Output the [X, Y] coordinate of the center of the cell containing the given text.  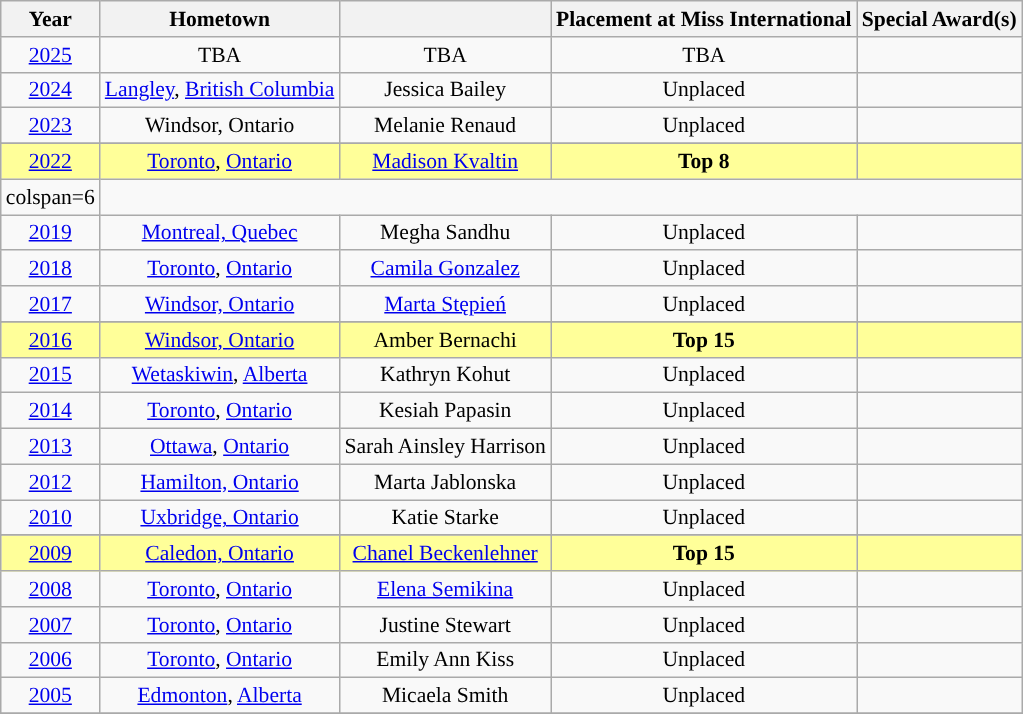
Montreal, Quebec [220, 233]
Marta Jablonska [445, 482]
Justine Stewart [445, 625]
2014 [50, 411]
Kesiah Papasin [445, 411]
2009 [50, 554]
2023 [50, 126]
2016 [50, 340]
Micaela Smith [445, 696]
Megha Sandhu [445, 233]
Caledon, Ontario [220, 554]
2013 [50, 447]
2007 [50, 625]
Ottawa, Ontario [220, 447]
Amber Bernachi [445, 340]
Year [50, 19]
Uxbridge, Ontario [220, 518]
2017 [50, 304]
Katie Starke [445, 518]
2006 [50, 660]
colspan=6 [50, 197]
2015 [50, 375]
Elena Semikina [445, 589]
Wetaskiwin, Alberta [220, 375]
Madison Kvaltin [445, 162]
2019 [50, 233]
2010 [50, 518]
Kathryn Kohut [445, 375]
Langley, British Columbia [220, 90]
2025 [50, 55]
Chanel Beckenlehner [445, 554]
Top 8 [704, 162]
Special Award(s) [940, 19]
2012 [50, 482]
Placement at Miss International [704, 19]
2022 [50, 162]
Edmonton, Alberta [220, 696]
Melanie Renaud [445, 126]
Marta Stępień [445, 304]
Jessica Bailey [445, 90]
2005 [50, 696]
Hamilton, Ontario [220, 482]
Camila Gonzalez [445, 269]
2018 [50, 269]
Sarah Ainsley Harrison [445, 447]
2024 [50, 90]
Emily Ann Kiss [445, 660]
Hometown [220, 19]
2008 [50, 589]
